Detect which cell encompasses the target text, then output its [x, y] center coordinate. 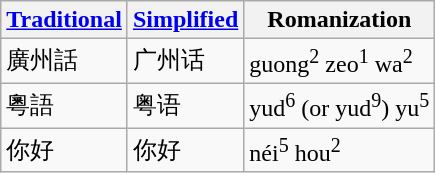
廣州話 [64, 62]
粵語 [64, 106]
guong2 zeo1 wa2 [340, 62]
广州话 [185, 62]
néi5 hou2 [340, 150]
Simplified [185, 20]
Traditional [64, 20]
Romanization [340, 20]
粤语 [185, 106]
yud6 (or yud9) yu5 [340, 106]
